Scan for the cell matching the given text and deliver its (X, Y) coordinate at center. 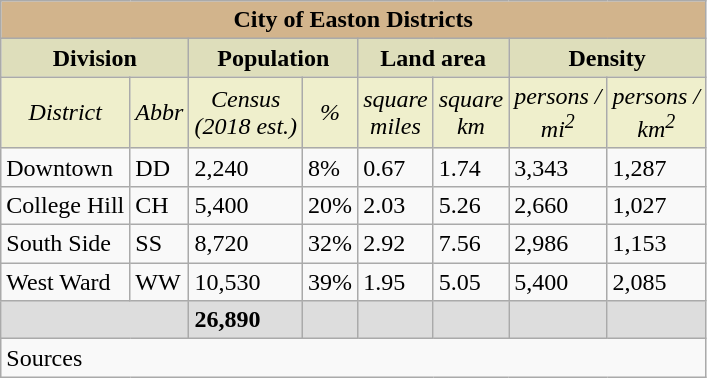
Division (95, 58)
West Ward (66, 282)
District (66, 113)
0.67 (396, 167)
32% (330, 244)
2.92 (396, 244)
Downtown (66, 167)
persons /mi2 (558, 113)
2.03 (396, 205)
College Hill (66, 205)
2,085 (656, 282)
7.56 (471, 244)
20% (330, 205)
persons /km2 (656, 113)
WW (160, 282)
39% (330, 282)
2,660 (558, 205)
1,153 (656, 244)
26,890 (246, 320)
South Side (66, 244)
square km (471, 113)
5.26 (471, 205)
3,343 (558, 167)
10,530 (246, 282)
2,986 (558, 244)
Land area (434, 58)
1.74 (471, 167)
CH (160, 205)
Sources (354, 358)
Population (274, 58)
1,287 (656, 167)
SS (160, 244)
1.95 (396, 282)
% (330, 113)
1,027 (656, 205)
8,720 (246, 244)
Abbr (160, 113)
square miles (396, 113)
Density (608, 58)
5.05 (471, 282)
DD (160, 167)
Census (2018 est.) (246, 113)
City of Easton Districts (354, 20)
8% (330, 167)
2,240 (246, 167)
